Find where the given text appears and provide that cell's center as [X, Y] coordinate. 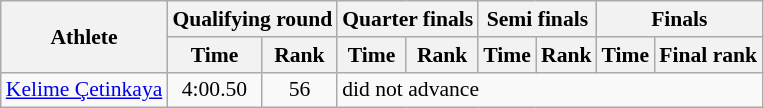
4:00.50 [214, 90]
Semi finals [537, 19]
Athlete [84, 36]
did not advance [550, 90]
Qualifying round [252, 19]
Final rank [708, 55]
Kelime Çetinkaya [84, 90]
56 [300, 90]
Finals [680, 19]
Quarter finals [408, 19]
